Output the [x, y] coordinate of the center of the cell containing the given text.  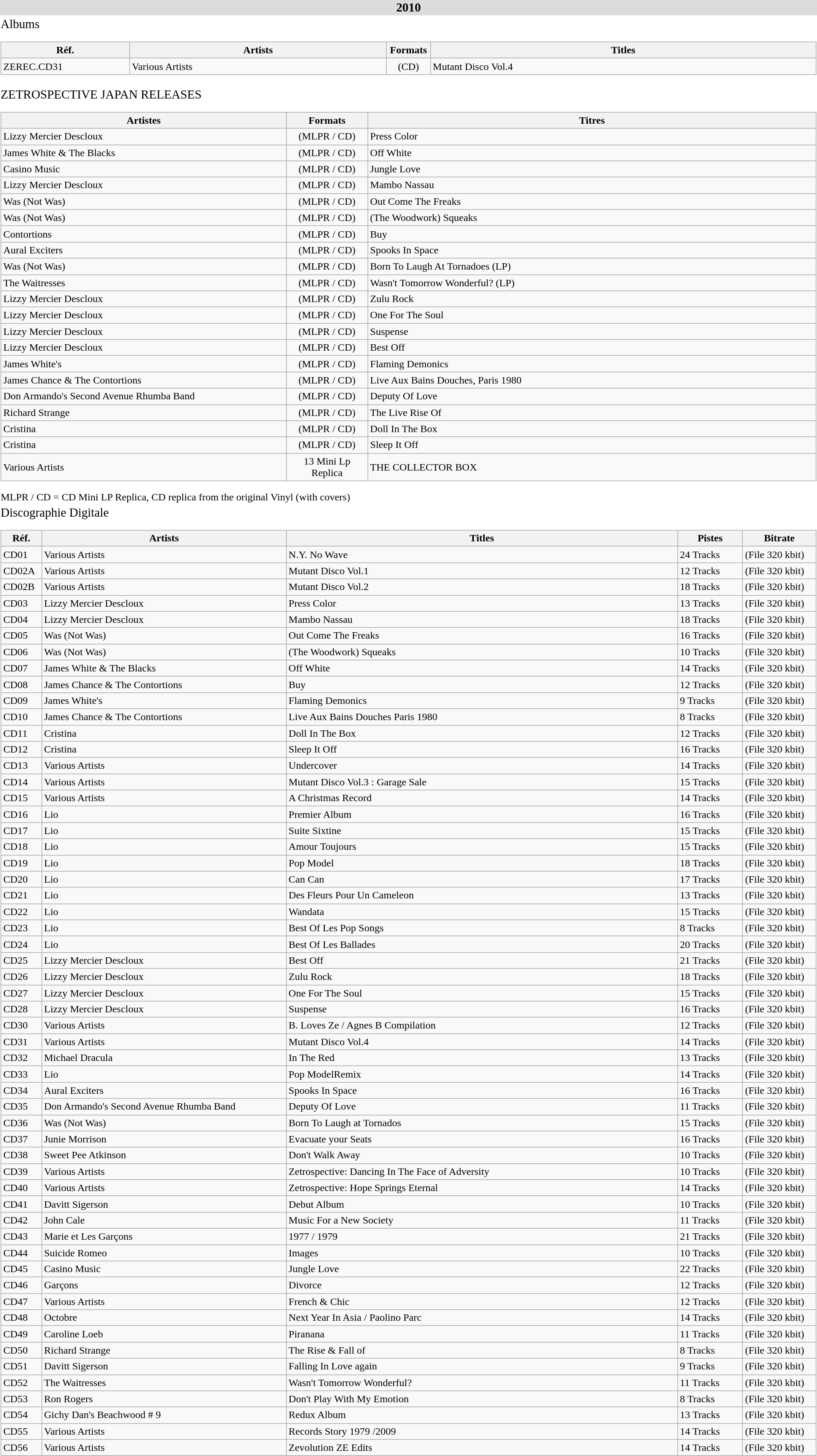
Bitrate [779, 538]
Debut Album [482, 1204]
N.Y. No Wave [482, 555]
CD53 [21, 1399]
CD50 [21, 1350]
CD54 [21, 1415]
CD56 [21, 1447]
CD52 [21, 1383]
CD10 [21, 717]
Amour Toujours [482, 847]
Suicide Romeo [164, 1253]
Titres [592, 120]
CD17 [21, 831]
CD45 [21, 1269]
CD15 [21, 798]
Zetrospective: Dancing In The Face of Adversity [482, 1171]
Pop ModelRemix [482, 1074]
John Cale [164, 1220]
CD25 [21, 960]
Music For a New Society [482, 1220]
CD26 [21, 976]
Pistes [710, 538]
Marie et Les Garçons [164, 1236]
In The Red [482, 1058]
Des Fleurs Pour Un Cameleon [482, 895]
CD19 [21, 863]
CD23 [21, 928]
CD37 [21, 1139]
(CD) [409, 66]
CD21 [21, 895]
THE COLLECTOR BOX [592, 467]
The Rise & Fall of [482, 1350]
2010 [408, 8]
Born To Laugh at Tornados [482, 1123]
CD02A [21, 571]
CD09 [21, 700]
Born To Laugh At Tornadoes (LP) [592, 266]
Michael Dracula [164, 1058]
CD27 [21, 993]
A Christmas Record [482, 798]
CD38 [21, 1155]
Piranana [482, 1334]
French & Chic [482, 1302]
CD14 [21, 782]
B. Loves Ze / Agnes B Compilation [482, 1026]
Zetrospective: Hope Springs Eternal [482, 1188]
CD08 [21, 684]
Wasn't Tomorrow Wonderful? (LP) [592, 283]
CD24 [21, 944]
Caroline Loeb [164, 1334]
Ron Rogers [164, 1399]
Next Year In Asia / Paolino Parc [482, 1318]
CD03 [21, 603]
Garçons [164, 1285]
Live Aux Bains Douches, Paris 1980 [592, 380]
Best Of Les Ballades [482, 944]
ZEREC.CD31 [65, 66]
CD12 [21, 750]
Redux Album [482, 1415]
CD31 [21, 1042]
CD01 [21, 555]
Contortions [143, 234]
Artistes [143, 120]
Evacuate your Seats [482, 1139]
CD28 [21, 1009]
Albums Réf. Artists Formats Titles ZEREC.CD31 Various Artists (CD) Mutant Disco Vol.4 [408, 51]
CD44 [21, 1253]
CD48 [21, 1318]
Wandata [482, 912]
Gichy Dan's Beachwood # 9 [164, 1415]
Zevolution ZE Edits [482, 1447]
CD42 [21, 1220]
Images [482, 1253]
Records Story 1979 /2009 [482, 1431]
CD30 [21, 1026]
Pop Model [482, 863]
The Live Rise Of [592, 413]
CD16 [21, 814]
Junie Morrison [164, 1139]
CD41 [21, 1204]
CD39 [21, 1171]
CD36 [21, 1123]
Sweet Pee Atkinson [164, 1155]
Live Aux Bains Douches Paris 1980 [482, 717]
CD05 [21, 636]
CD07 [21, 668]
Divorce [482, 1285]
Falling In Love again [482, 1366]
Don't Walk Away [482, 1155]
Undercover [482, 766]
Mutant Disco Vol.3 : Garage Sale [482, 782]
Don't Play With My Emotion [482, 1399]
24 Tracks [710, 555]
CD47 [21, 1302]
17 Tracks [710, 879]
CD32 [21, 1058]
CD11 [21, 733]
Premier Album [482, 814]
CD33 [21, 1074]
CD22 [21, 912]
CD20 [21, 879]
CD02B [21, 587]
Best Of Les Pop Songs [482, 928]
Suite Sixtine [482, 831]
CD18 [21, 847]
CD06 [21, 652]
22 Tracks [710, 1269]
Mutant Disco Vol.2 [482, 587]
CD55 [21, 1431]
1977 / 1979 [482, 1236]
13 Mini Lp Replica [327, 467]
CD51 [21, 1366]
CD34 [21, 1090]
CD35 [21, 1107]
Octobre [164, 1318]
CD43 [21, 1236]
20 Tracks [710, 944]
Can Can [482, 879]
CD40 [21, 1188]
Mutant Disco Vol.1 [482, 571]
CD13 [21, 766]
CD04 [21, 619]
CD46 [21, 1285]
Wasn't Tomorrow Wonderful? [482, 1383]
CD49 [21, 1334]
